Scan for the cell matching the given text and deliver its (x, y) coordinate at center. 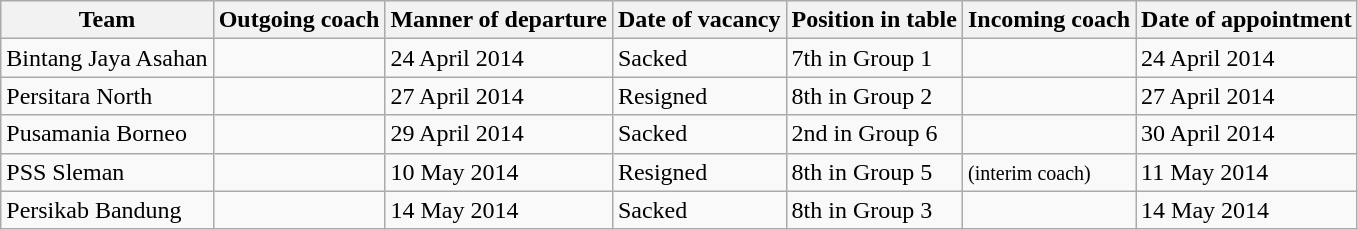
8th in Group 2 (874, 96)
7th in Group 1 (874, 58)
PSS Sleman (107, 172)
Manner of departure (498, 20)
Incoming coach (1048, 20)
2nd in Group 6 (874, 134)
Date of vacancy (699, 20)
Persikab Bandung (107, 210)
Persitara North (107, 96)
Position in table (874, 20)
(interim coach) (1048, 172)
11 May 2014 (1247, 172)
Date of appointment (1247, 20)
Pusamania Borneo (107, 134)
Team (107, 20)
30 April 2014 (1247, 134)
Outgoing coach (299, 20)
Bintang Jaya Asahan (107, 58)
8th in Group 3 (874, 210)
8th in Group 5 (874, 172)
10 May 2014 (498, 172)
29 April 2014 (498, 134)
